Provide the [X, Y] coordinate of the cell's center where the given text is located.  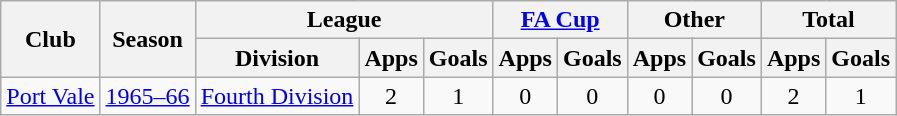
League [344, 20]
Club [50, 39]
Fourth Division [277, 96]
Port Vale [50, 96]
Total [828, 20]
Season [148, 39]
1965–66 [148, 96]
FA Cup [560, 20]
Other [694, 20]
Division [277, 58]
